Determine the [X, Y] coordinate at the center of the cell enclosing the given text.  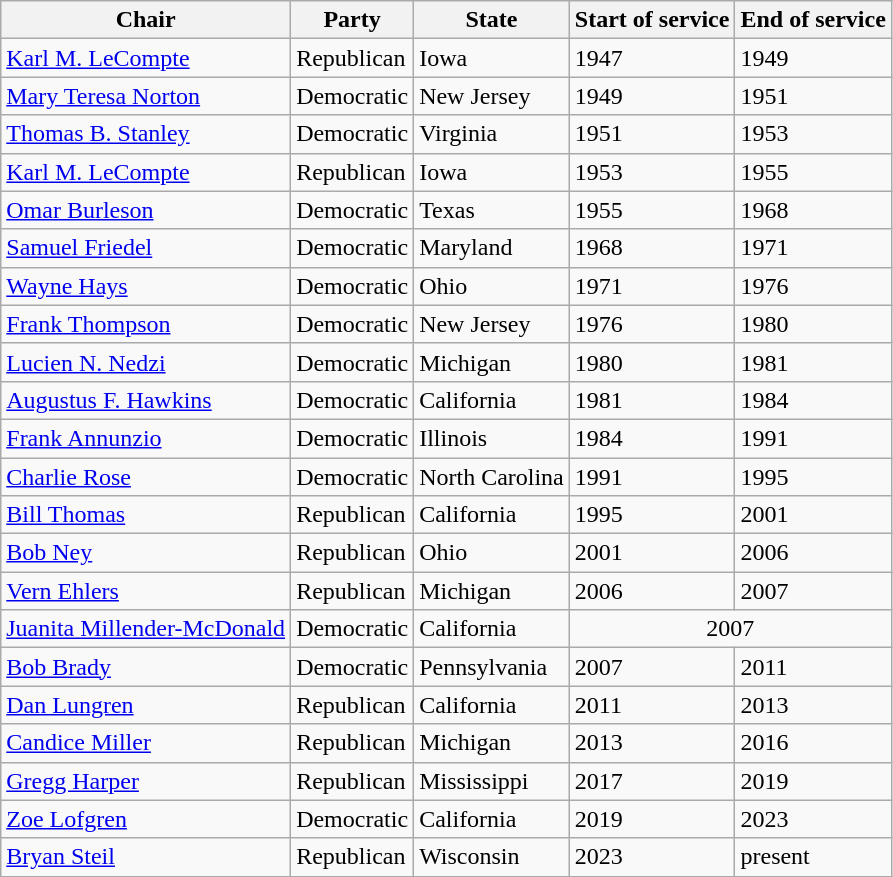
Lucien N. Nedzi [146, 362]
Dan Lungren [146, 705]
Mississippi [492, 781]
State [492, 20]
Wayne Hays [146, 286]
End of service [813, 20]
Thomas B. Stanley [146, 134]
Virginia [492, 134]
Chair [146, 20]
Pennsylvania [492, 667]
Bryan Steil [146, 857]
Frank Annunzio [146, 438]
Augustus F. Hawkins [146, 400]
Vern Ehlers [146, 591]
2017 [652, 781]
Maryland [492, 248]
1947 [652, 58]
Gregg Harper [146, 781]
Bill Thomas [146, 515]
Party [352, 20]
Mary Teresa Norton [146, 96]
present [813, 857]
Zoe Lofgren [146, 819]
North Carolina [492, 477]
Start of service [652, 20]
Frank Thompson [146, 324]
Samuel Friedel [146, 248]
Bob Ney [146, 553]
Juanita Millender-McDonald [146, 629]
Omar Burleson [146, 210]
Wisconsin [492, 857]
Illinois [492, 438]
Charlie Rose [146, 477]
Candice Miller [146, 743]
Bob Brady [146, 667]
2016 [813, 743]
Texas [492, 210]
